Find where the given text appears and provide that cell's center as (X, Y) coordinate. 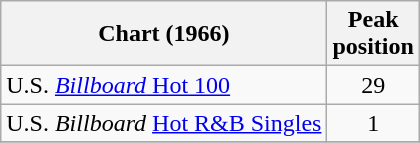
Chart (1966) (164, 34)
U.S. Billboard Hot 100 (164, 85)
U.S. Billboard Hot R&B Singles (164, 123)
Peakposition (373, 34)
29 (373, 85)
1 (373, 123)
